Identify which cell holds the provided text, then report its (x, y) central coordinate. 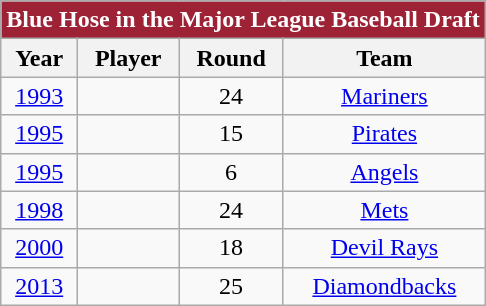
25 (232, 286)
2000 (40, 248)
15 (232, 134)
2013 (40, 286)
6 (232, 172)
1998 (40, 210)
Year (40, 58)
Mariners (384, 96)
Blue Hose in the Major League Baseball Draft (244, 20)
Devil Rays (384, 248)
Mets (384, 210)
Diamondbacks (384, 286)
Round (232, 58)
Team (384, 58)
Player (128, 58)
18 (232, 248)
Pirates (384, 134)
Angels (384, 172)
1993 (40, 96)
